Search for the cell housing the specified text and yield its (x, y) center coordinate. 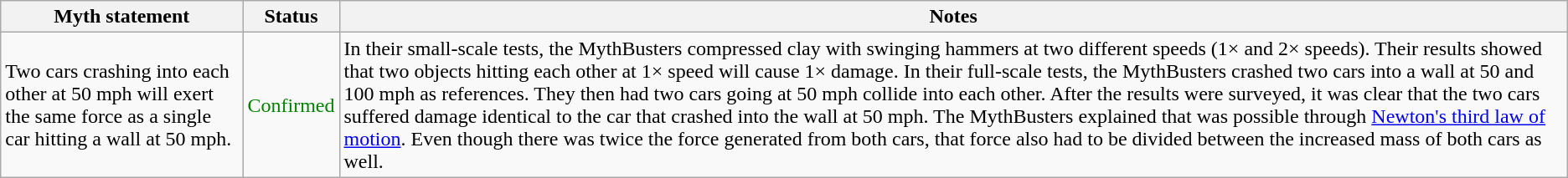
Status (291, 17)
Confirmed (291, 105)
Notes (953, 17)
Two cars crashing into each other at 50 mph will exert the same force as a single car hitting a wall at 50 mph. (122, 105)
Myth statement (122, 17)
